Return the (x, y) coordinate for the center point of the cell that contains the specified text.  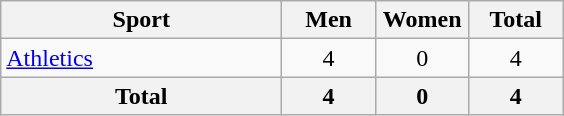
Women (422, 20)
Sport (142, 20)
Athletics (142, 58)
Men (329, 20)
